Scan for the cell matching the given text and deliver its (X, Y) coordinate at center. 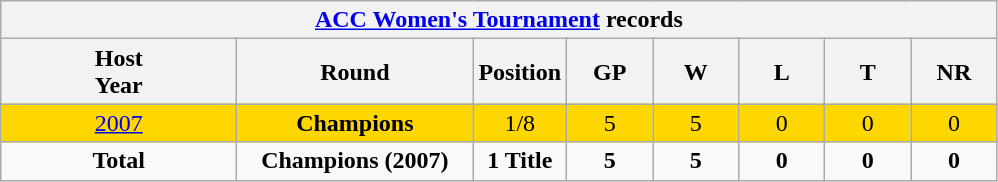
GP (610, 72)
T (868, 72)
Champions (355, 123)
HostYear (119, 72)
Champions (2007) (355, 161)
Round (355, 72)
1 Title (520, 161)
W (696, 72)
Position (520, 72)
1/8 (520, 123)
2007 (119, 123)
Total (119, 161)
ACC Women's Tournament records (499, 20)
L (782, 72)
NR (954, 72)
